Return (x, y) of the center of cell containing provided text 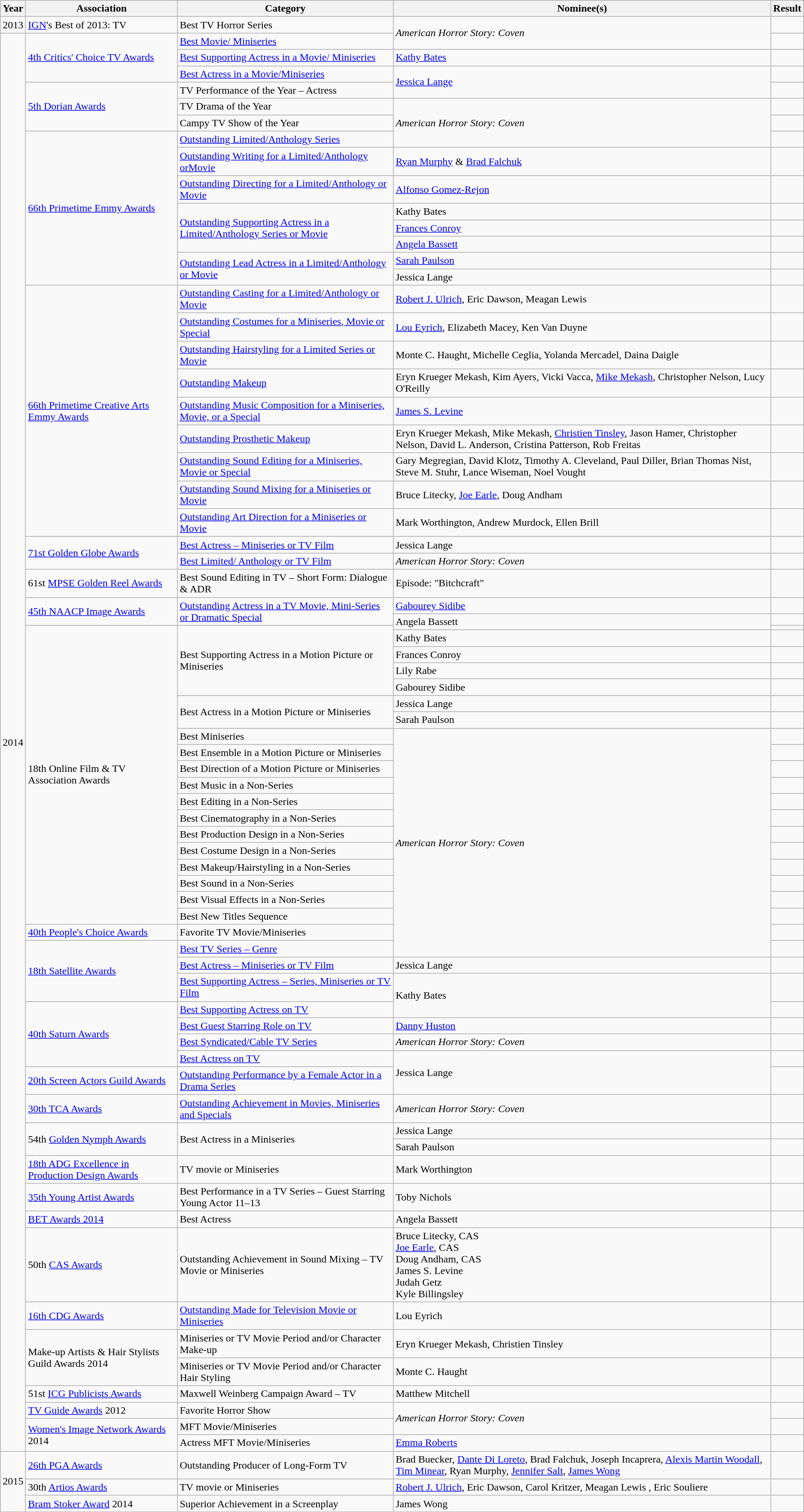
Best Sound in a Non-Series (285, 884)
Outstanding Performance by a Female Actor in a Drama Series (285, 1081)
Outstanding Lead Actress in a Limited/Anthology or Movie (285, 269)
TV Guide Awards 2012 (101, 1410)
Outstanding Directing for a Limited/Anthology or Movie (285, 189)
Best TV Series – Genre (285, 949)
20th Screen Actors Guild Awards (101, 1081)
Best Production Design in a Non-Series (285, 834)
30th TCA Awards (101, 1108)
Outstanding Makeup (285, 383)
Outstanding Made for Television Movie or Miniseries (285, 1316)
Best Makeup/Hairstyling in a Non-Series (285, 867)
Best Performance in a TV Series – Guest Starring Young Actor 11–13 (285, 1198)
Matthew Mitchell (582, 1394)
Best Actress in a Miniseries (285, 1139)
Outstanding Sound Mixing for a Miniseries or Movie (285, 495)
Best Supporting Actress in a Motion Picture or Miniseries (285, 661)
5th Dorian Awards (101, 107)
Best Sound Editing in TV – Short Form: Dialogue & ADR (285, 583)
Best Direction of a Motion Picture or Miniseries (285, 769)
4th Critics' Choice TV Awards (101, 58)
TV Drama of the Year (285, 107)
Mark Worthington, Andrew Murdock, Ellen Brill (582, 522)
Best Miniseries (285, 736)
Actress MFT Movie/Miniseries (285, 1443)
18th Online Film & TV Association Awards (101, 775)
Outstanding Casting for a Limited/Anthology or Movie (285, 299)
2014 (13, 742)
16th CDG Awards (101, 1316)
Eryn Krueger Mekash, Christien Tinsley (582, 1344)
26th PGA Awards (101, 1465)
Best Ensemble in a Motion Picture or Miniseries (285, 753)
Best Guest Starring Role on TV (285, 1026)
Outstanding Music Composition for a Miniseries, Movie, or a Special (285, 411)
Favorite TV Movie/Miniseries (285, 933)
Year (13, 9)
Outstanding Prosthetic Makeup (285, 439)
IGN's Best of 2013: TV (101, 25)
71st Golden Globe Awards (101, 553)
Outstanding Achievement in Sound Mixing – TV Movie or Miniseries (285, 1265)
Outstanding Art Direction for a Miniseries or Movie (285, 522)
Gary Megregian, David Klotz, Timothy A. Cleveland, Paul Diller, Brian Thomas Nist, Steve M. Stuhr, Lance Wiseman, Noel Vought (582, 466)
Outstanding Costumes for a Miniseries, Movie or Special (285, 327)
Best Supporting Actress in a Movie/ Miniseries (285, 58)
Outstanding Limited/Anthology Series (285, 139)
Best Supporting Actress on TV (285, 1009)
54th Golden Nymph Awards (101, 1139)
James Wong (582, 1503)
51st ICG Publicists Awards (101, 1394)
MFT Movie/Miniseries (285, 1427)
2013 (13, 25)
Best Cinematography in a Non-Series (285, 818)
Best Syndicated/Cable TV Series (285, 1042)
Best TV Horror Series (285, 25)
18th Satellite Awards (101, 971)
Ryan Murphy & Brad Falchuk (582, 162)
66th Primetime Emmy Awards (101, 208)
Robert J. Ulrich, Eric Dawson, Meagan Lewis (582, 299)
Eryn Krueger Mekash, Kim Ayers, Vicki Vacca, Mike Mekash, Christopher Nelson, Lucy O'Reilly (582, 383)
Miniseries or TV Movie Period and/or Character Hair Styling (285, 1372)
Maxwell Weinberg Campaign Award – TV (285, 1394)
Best Supporting Actress – Series, Miniseries or TV Film (285, 987)
Alfonso Gomez-Rejon (582, 189)
Best Actress on TV (285, 1058)
Bram Stoker Award 2014 (101, 1503)
Outstanding Writing for a Limited/Anthology orMovie (285, 162)
Outstanding Actress in a TV Movie, Mini-Series or Dramatic Special (285, 611)
Best Actress in a Movie/Miniseries (285, 74)
40th Saturn Awards (101, 1034)
Best Movie/ Miniseries (285, 41)
TV Performance of the Year – Actress (285, 90)
Best Limited/ Anthology or TV Film (285, 561)
Women's Image Network Awards 2014 (101, 1435)
Superior Achievement in a Screenplay (285, 1503)
Lily Rabe (582, 671)
Eryn Krueger Mekash, Mike Mekash, Christien Tinsley, Jason Hamer, Christopher Nelson, David L. Anderson, Cristina Patterson, Rob Freitas (582, 439)
30th Artios Awards (101, 1487)
Bruce Litecky, CAS Joe Earle, CAS Doug Andham, CAS James S. Levine Judah Getz Kyle Billingsley (582, 1265)
Best New Titles Sequence (285, 916)
Mark Worthington (582, 1169)
Bruce Litecky, Joe Earle, Doug Andham (582, 495)
James S. Levine (582, 411)
Lou Eyrich (582, 1316)
Make-up Artists & Hair Stylists Guild Awards 2014 (101, 1358)
Result (787, 9)
Best Visual Effects in a Non-Series (285, 900)
Nominee(s) (582, 9)
Best Actress (285, 1219)
45th NAACP Image Awards (101, 611)
Brad Buecker, Dante Di Loreto, Brad Falchuk, Joseph Incaprera, Alexis Martin Woodall, Tim Minear, Ryan Murphy, Jennifer Salt, James Wong (582, 1465)
40th People's Choice Awards (101, 933)
Best Music in a Non-Series (285, 785)
50th CAS Awards (101, 1265)
Lou Eyrich, Elizabeth Macey, Ken Van Duyne (582, 327)
Emma Roberts (582, 1443)
Category (285, 9)
Best Actress in a Motion Picture or Miniseries (285, 712)
BET Awards 2014 (101, 1219)
Outstanding Producer of Long-Form TV (285, 1465)
Best Editing in a Non-Series (285, 802)
Outstanding Hairstyling for a Limited Series or Movie (285, 355)
Danny Huston (582, 1026)
18th ADG Excellence in Production Design Awards (101, 1169)
Best Costume Design in a Non-Series (285, 850)
Outstanding Supporting Actress in a Limited/Anthology Series or Movie (285, 228)
66th Primetime Creative Arts Emmy Awards (101, 411)
35th Young Artist Awards (101, 1198)
61st MPSE Golden Reel Awards (101, 583)
Miniseries or TV Movie Period and/or Character Make-up (285, 1344)
Outstanding Achievement in Movies, Miniseries and Specials (285, 1108)
Favorite Horror Show (285, 1410)
Monte C. Haught (582, 1372)
Monte C. Haught, Michelle Ceglia, Yolanda Mercadel, Daina Daigle (582, 355)
Association (101, 9)
Episode: "Bitchcraft" (582, 583)
Campy TV Show of the Year (285, 123)
2015 (13, 1481)
Robert J. Ulrich, Eric Dawson, Carol Kritzer, Meagan Lewis , Eric Souliere (582, 1487)
Outstanding Sound Editing for a Miniseries, Movie or Special (285, 466)
Toby Nichols (582, 1198)
